Search for the cell housing the specified text and yield its [x, y] center coordinate. 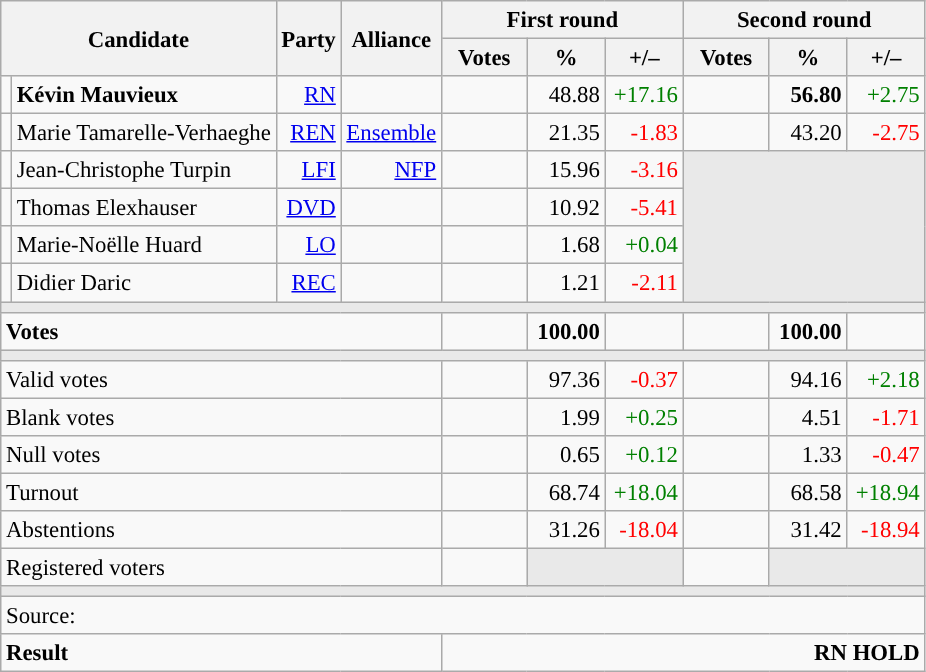
REC [308, 283]
21.35 [566, 133]
LO [308, 245]
Party [308, 38]
RN HOLD [683, 653]
Alliance [391, 38]
48.88 [566, 95]
Blank votes [222, 417]
Source: [463, 616]
68.58 [808, 492]
1.68 [566, 245]
10.92 [566, 208]
-5.41 [644, 208]
1.33 [808, 455]
Marie-Noëlle Huard [144, 245]
Turnout [222, 492]
REN [308, 133]
-1.83 [644, 133]
+18.04 [644, 492]
Null votes [222, 455]
DVD [308, 208]
+0.04 [644, 245]
Result [222, 653]
Thomas Elexhauser [144, 208]
Kévin Mauvieux [144, 95]
31.42 [808, 530]
RN [308, 95]
NFP [391, 170]
Candidate [138, 38]
-2.75 [886, 133]
Valid votes [222, 379]
97.36 [566, 379]
Didier Daric [144, 283]
31.26 [566, 530]
+0.12 [644, 455]
-1.71 [886, 417]
Ensemble [391, 133]
Registered voters [222, 567]
-0.47 [886, 455]
Marie Tamarelle-Verhaeghe [144, 133]
+17.16 [644, 95]
LFI [308, 170]
56.80 [808, 95]
-0.37 [644, 379]
94.16 [808, 379]
1.99 [566, 417]
0.65 [566, 455]
Abstentions [222, 530]
First round [562, 20]
Second round [804, 20]
Jean-Christophe Turpin [144, 170]
1.21 [566, 283]
-18.94 [886, 530]
+0.25 [644, 417]
43.20 [808, 133]
68.74 [566, 492]
-18.04 [644, 530]
-3.16 [644, 170]
+18.94 [886, 492]
+2.75 [886, 95]
4.51 [808, 417]
-2.11 [644, 283]
+2.18 [886, 379]
15.96 [566, 170]
